Return the (X, Y) coordinate for the center point of the cell that contains the specified text.  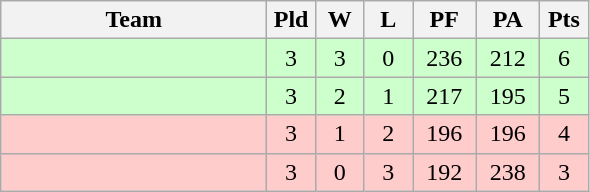
236 (444, 58)
4 (564, 134)
192 (444, 172)
6 (564, 58)
212 (508, 58)
PF (444, 20)
217 (444, 96)
Pld (292, 20)
L (388, 20)
PA (508, 20)
Team (134, 20)
W (340, 20)
Pts (564, 20)
195 (508, 96)
5 (564, 96)
238 (508, 172)
